Scan for the cell matching the given text and deliver its (x, y) coordinate at center. 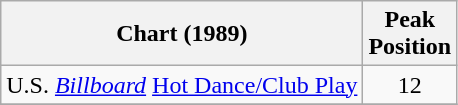
12 (410, 85)
Chart (1989) (182, 34)
U.S. Billboard Hot Dance/Club Play (182, 85)
PeakPosition (410, 34)
